Scan for the cell matching the given text and deliver its (x, y) coordinate at center. 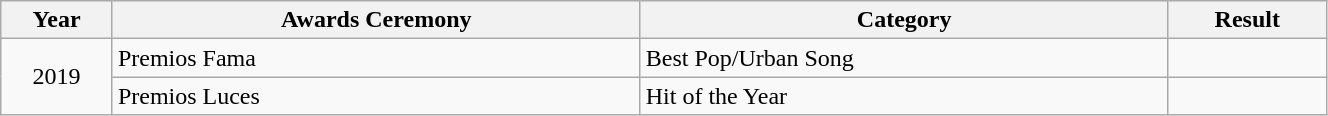
Year (57, 20)
2019 (57, 77)
Hit of the Year (904, 96)
Category (904, 20)
Awards Ceremony (376, 20)
Result (1247, 20)
Premios Fama (376, 58)
Best Pop/Urban Song (904, 58)
Premios Luces (376, 96)
